Pinpoint the cell where the given text exists, returning its (x, y) midpoint coordinate. 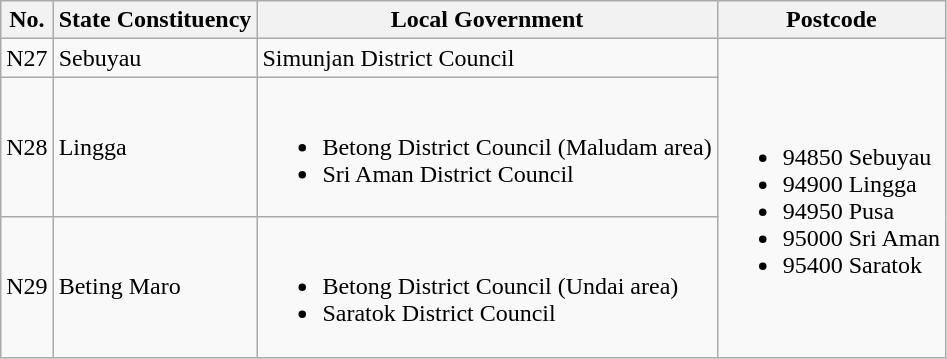
Betong District Council (Maludam area)Sri Aman District Council (487, 147)
Postcode (831, 20)
Beting Maro (155, 287)
94850 Sebuyau94900 Lingga94950 Pusa95000 Sri Aman95400 Saratok (831, 198)
Local Government (487, 20)
No. (27, 20)
Sebuyau (155, 58)
State Constituency (155, 20)
Betong District Council (Undai area)Saratok District Council (487, 287)
N27 (27, 58)
N29 (27, 287)
Lingga (155, 147)
Simunjan District Council (487, 58)
N28 (27, 147)
